Scan for the cell matching the given text and deliver its (X, Y) coordinate at center. 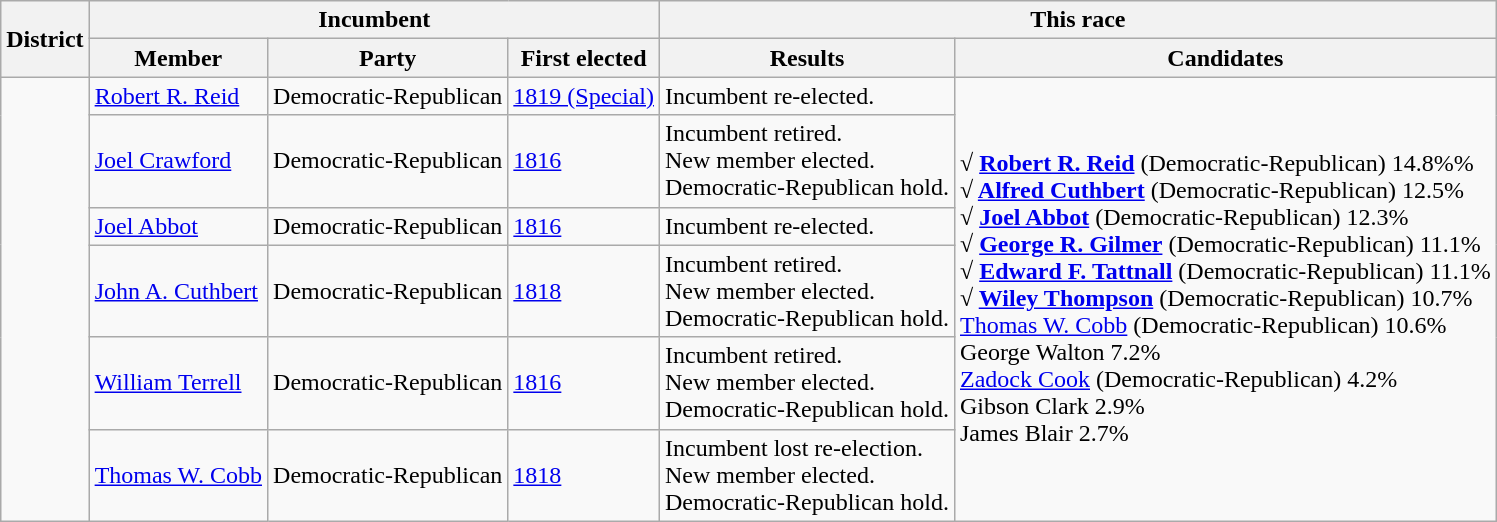
John A. Cuthbert (178, 291)
Candidates (1225, 58)
William Terrell (178, 383)
Thomas W. Cobb (178, 475)
First elected (584, 58)
Joel Abbot (178, 226)
Robert R. Reid (178, 96)
This race (1078, 20)
Joel Crawford (178, 161)
Incumbent lost re-election.New member elected.Democratic-Republican hold. (808, 475)
Member (178, 58)
Results (808, 58)
1819 (Special) (584, 96)
District (45, 39)
Party (388, 58)
Incumbent (374, 20)
